Scan for the cell matching the given text and deliver its (X, Y) coordinate at center. 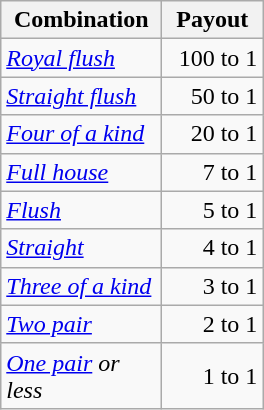
Three of a kind (82, 286)
20 to 1 (212, 134)
50 to 1 (212, 96)
4 to 1 (212, 248)
3 to 1 (212, 286)
Flush (82, 210)
5 to 1 (212, 210)
2 to 1 (212, 324)
Payout (212, 20)
Straight (82, 248)
7 to 1 (212, 172)
Four of a kind (82, 134)
Royal flush (82, 58)
One pair or less (82, 376)
Combination (82, 20)
1 to 1 (212, 376)
Two pair (82, 324)
Straight flush (82, 96)
Full house (82, 172)
100 to 1 (212, 58)
